Locate the cell with the specified text and output its [x, y] center coordinate. 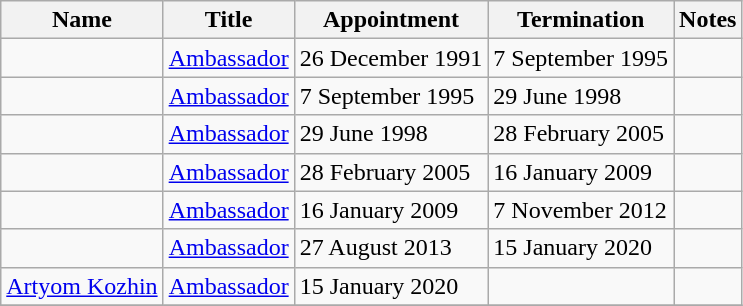
27 August 2013 [391, 248]
Appointment [391, 20]
Name [82, 20]
Termination [581, 20]
26 December 1991 [391, 58]
Notes [708, 20]
Artyom Kozhin [82, 286]
7 November 2012 [581, 210]
Title [228, 20]
